Search for the cell housing the specified text and yield its [X, Y] center coordinate. 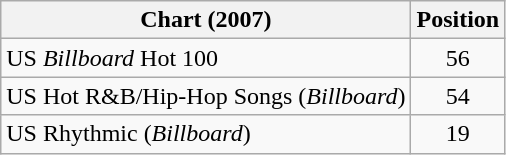
19 [458, 134]
56 [458, 58]
US Billboard Hot 100 [206, 58]
US Hot R&B/Hip-Hop Songs (Billboard) [206, 96]
Chart (2007) [206, 20]
Position [458, 20]
US Rhythmic (Billboard) [206, 134]
54 [458, 96]
